Return [X, Y] of the center of cell containing provided text 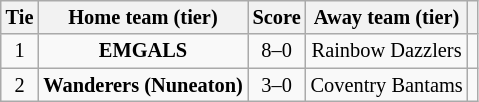
EMGALS [142, 51]
Wanderers (Nuneaton) [142, 85]
Home team (tier) [142, 17]
Rainbow Dazzlers [387, 51]
2 [20, 85]
Score [277, 17]
1 [20, 51]
3–0 [277, 85]
Away team (tier) [387, 17]
8–0 [277, 51]
Tie [20, 17]
Coventry Bantams [387, 85]
